Locate the cell with the specified text and output its [x, y] center coordinate. 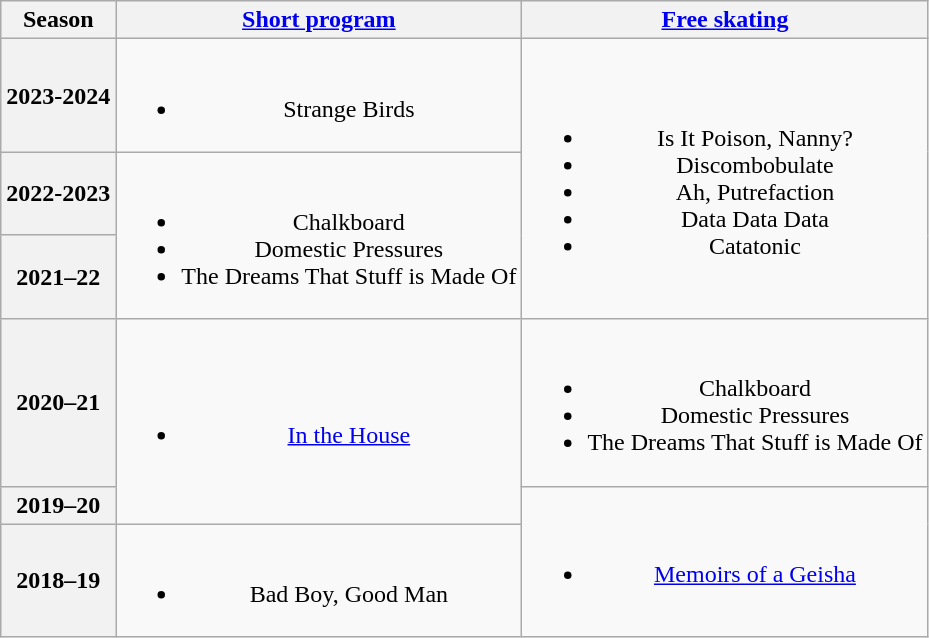
2020–21 [58, 402]
Season [58, 20]
2018–19 [58, 580]
Free skating [725, 20]
2019–20 [58, 505]
Bad Boy, Good Man [319, 580]
2021–22 [58, 277]
2022-2023 [58, 194]
Is It Poison, Nanny?DiscombobulateAh, PutrefactionData Data DataCatatonic [725, 179]
Memoirs of a Geisha [725, 562]
Strange Birds [319, 96]
Short program [319, 20]
2023-2024 [58, 96]
In the House [319, 422]
